Extract the [X, Y] coordinate from the center of the cell holding the provided text.  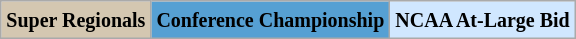
Conference Championship [270, 20]
NCAA At-Large Bid [482, 20]
Super Regionals [76, 20]
